Return (x, y) of the center of cell containing provided text 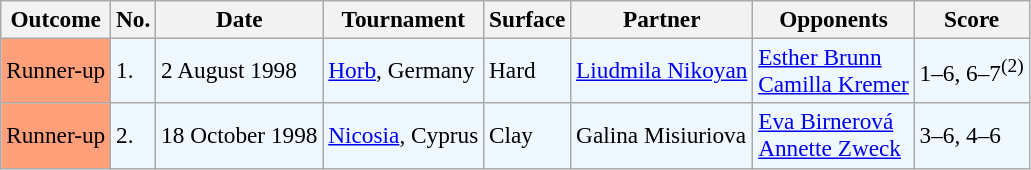
Outcome (56, 19)
Date (240, 19)
Opponents (834, 19)
Liudmila Nikoyan (662, 70)
Hard (528, 70)
No. (134, 19)
2. (134, 136)
Surface (528, 19)
Esther Brunn Camilla Kremer (834, 70)
Clay (528, 136)
Galina Misiuriova (662, 136)
Tournament (404, 19)
Score (972, 19)
Horb, Germany (404, 70)
1–6, 6–7(2) (972, 70)
Nicosia, Cyprus (404, 136)
2 August 1998 (240, 70)
18 October 1998 (240, 136)
Eva Birnerová Annette Zweck (834, 136)
1. (134, 70)
Partner (662, 19)
3–6, 4–6 (972, 136)
